Determine the [x, y] coordinate at the center of the cell enclosing the given text.  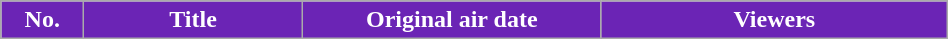
No. [42, 20]
Viewers [774, 20]
Title [193, 20]
Original air date [452, 20]
